Capture the cell that displays the provided text and extract its (X, Y) central coordinate. 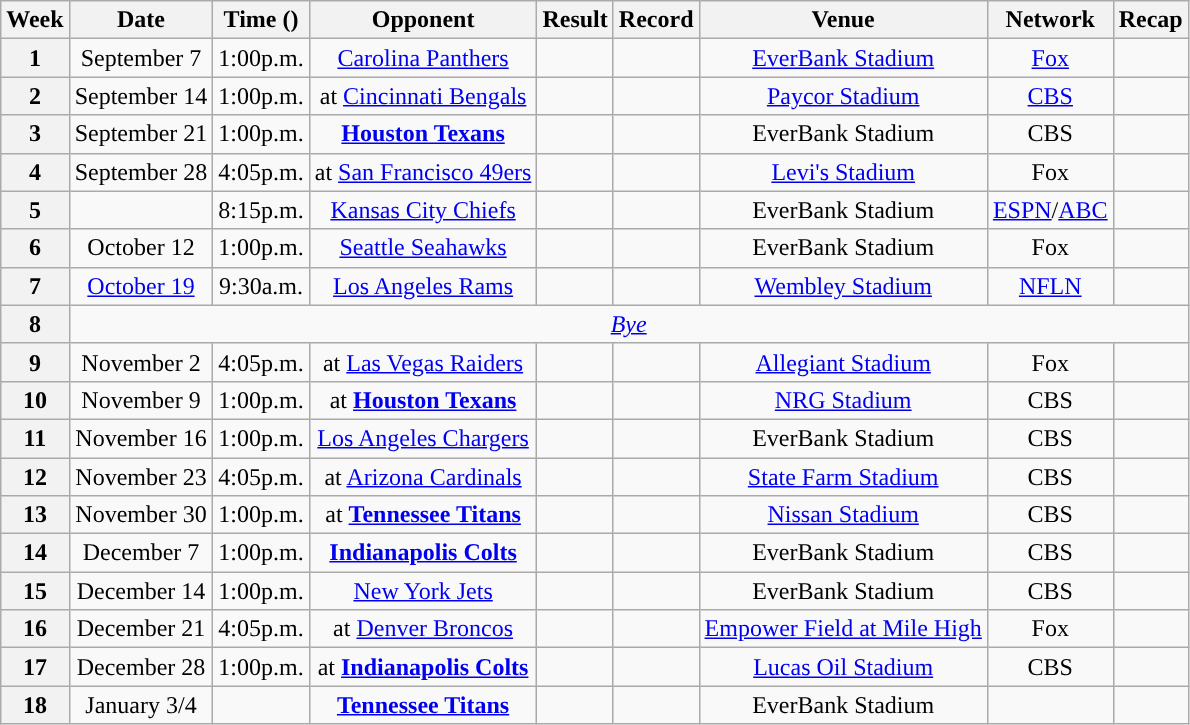
October 19 (141, 286)
Empower Field at Mile High (843, 629)
at Tennessee Titans (423, 515)
6 (35, 248)
December 14 (141, 591)
Wembley Stadium (843, 286)
7 (35, 286)
Seattle Seahawks (423, 248)
10 (35, 400)
Lucas Oil Stadium (843, 667)
at Denver Broncos (423, 629)
8 (35, 324)
Houston Texans (423, 134)
Paycor Stadium (843, 96)
November 2 (141, 362)
13 (35, 515)
November 9 (141, 400)
17 (35, 667)
Venue (843, 20)
December 21 (141, 629)
Los Angeles Chargers (423, 438)
at Arizona Cardinals (423, 477)
Allegiant Stadium (843, 362)
3 (35, 134)
Record (656, 20)
at San Francisco 49ers (423, 172)
Carolina Panthers (423, 58)
16 (35, 629)
NFLN (1050, 286)
November 23 (141, 477)
New York Jets (423, 591)
September 21 (141, 134)
5 (35, 210)
Week (35, 20)
9 (35, 362)
Nissan Stadium (843, 515)
at Las Vegas Raiders (423, 362)
November 16 (141, 438)
at Cincinnati Bengals (423, 96)
9:30a.m. (261, 286)
Kansas City Chiefs (423, 210)
Opponent (423, 20)
September 7 (141, 58)
11 (35, 438)
Time () (261, 20)
18 (35, 705)
2 (35, 96)
Bye (628, 324)
October 12 (141, 248)
at Indianapolis Colts (423, 667)
Result (575, 20)
November 30 (141, 515)
Indianapolis Colts (423, 553)
Los Angeles Rams (423, 286)
ESPN/ABC (1050, 210)
at Houston Texans (423, 400)
15 (35, 591)
Date (141, 20)
1 (35, 58)
Tennessee Titans (423, 705)
12 (35, 477)
4 (35, 172)
NRG Stadium (843, 400)
September 14 (141, 96)
January 3/4 (141, 705)
14 (35, 553)
Network (1050, 20)
September 28 (141, 172)
Recap (1150, 20)
8:15p.m. (261, 210)
State Farm Stadium (843, 477)
December 7 (141, 553)
Levi's Stadium (843, 172)
December 28 (141, 667)
